Find where the given text appears and provide that cell's center as (X, Y) coordinate. 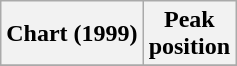
Chart (1999) (72, 34)
Peakposition (189, 34)
